Locate the cell with the specified text and output its (x, y) center coordinate. 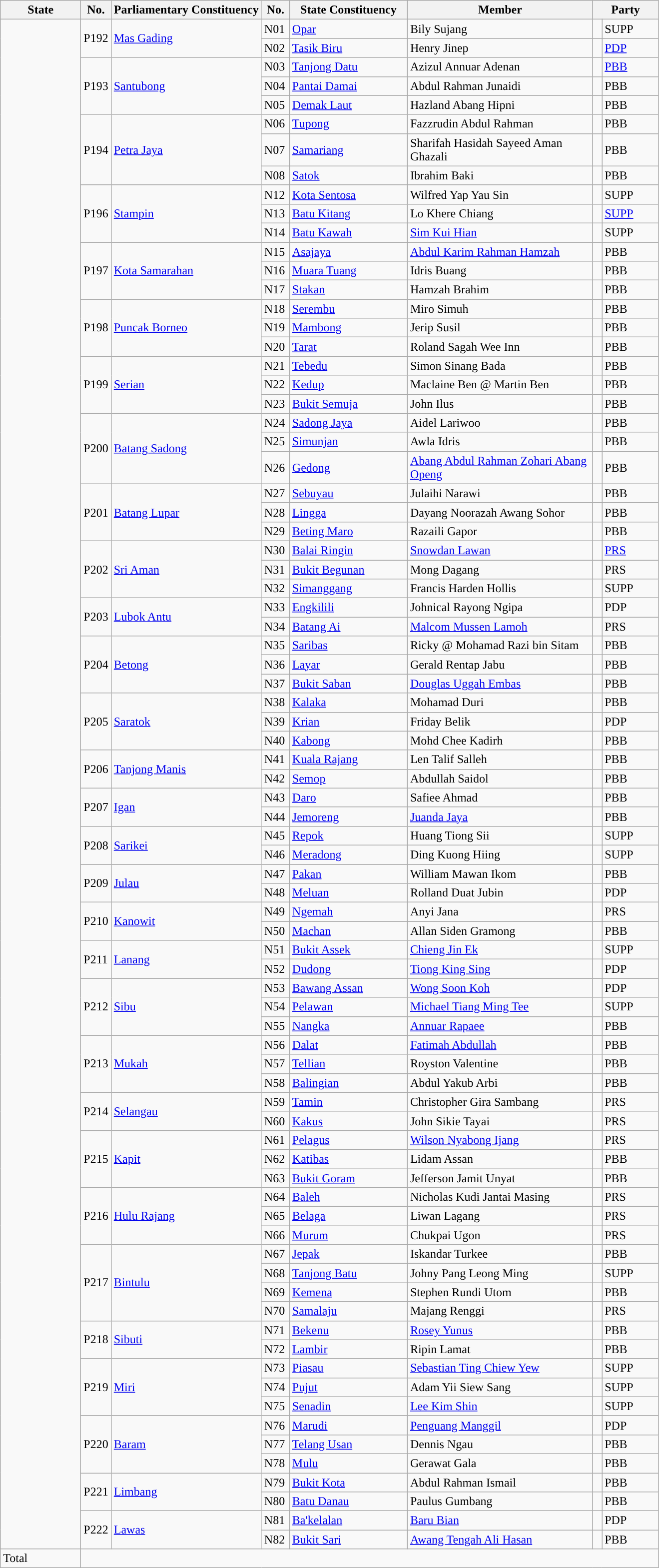
Maclaine Ben @ Martin Ben (500, 385)
Dayang Noorazah Awang Sohor (500, 512)
N14 (275, 232)
Sadong Jaya (348, 423)
Kanowit (186, 921)
Jemoreng (348, 816)
N44 (275, 816)
Nangka (348, 1026)
Miri (186, 1387)
Selangau (186, 1111)
N26 (275, 468)
N28 (275, 512)
Abdul Karim Rahman Hamzah (500, 251)
N32 (275, 589)
Saratok (186, 722)
Jefferson Jamit Unyat (500, 1178)
Ngemah (348, 912)
Sri Aman (186, 569)
Balingian (348, 1083)
P199 (96, 385)
Total (41, 1559)
Bily Sujang (500, 29)
Batu Kawah (348, 232)
Chieng Jin Ek (500, 950)
N15 (275, 251)
N19 (275, 328)
N42 (275, 779)
N66 (275, 1235)
Telang Usan (348, 1444)
Kalaka (348, 703)
Julaihi Narawi (500, 493)
N06 (275, 124)
Anyi Jana (500, 912)
Adam Yii Siew Sang (500, 1387)
Miro Simuh (500, 309)
Sibu (186, 1007)
Saribas (348, 646)
Penguang Manggil (500, 1425)
N73 (275, 1368)
Batang Ai (348, 627)
N16 (275, 271)
Gedong (348, 468)
Lambir (348, 1349)
P216 (96, 1216)
N61 (275, 1140)
Nicholas Kudi Jantai Masing (500, 1197)
Samariang (348, 150)
P220 (96, 1444)
Azizul Annuar Adenan (500, 67)
P215 (96, 1159)
Stephen Rundi Utom (500, 1292)
N54 (275, 1007)
Marudi (348, 1425)
P214 (96, 1111)
Sharifah Hasidah Sayeed Aman Ghazali (500, 150)
William Mawan Ikom (500, 874)
Gerawat Gala (500, 1463)
State Constituency (348, 10)
N24 (275, 423)
P201 (96, 512)
N37 (275, 684)
Idris Buang (500, 271)
N43 (275, 797)
Machan (348, 931)
Meluan (348, 893)
Murum (348, 1235)
Razaili Gapor (500, 531)
Abdul Yakub Arbi (500, 1083)
N62 (275, 1159)
Simon Sinang Bada (500, 366)
N33 (275, 608)
Tiong King Sing (500, 969)
Lubok Antu (186, 617)
P193 (96, 86)
Repok (348, 835)
P205 (96, 722)
Juanda Jaya (500, 816)
Wong Soon Koh (500, 988)
Senadin (348, 1406)
Mas Gading (186, 38)
Layar (348, 665)
N20 (275, 347)
Opar (348, 29)
Roland Sagah Wee Inn (500, 347)
Dalat (348, 1045)
Bukit Assek (348, 950)
Kabong (348, 741)
Majang Renggi (500, 1311)
Kapit (186, 1159)
Engkilili (348, 608)
Len Talif Salleh (500, 760)
Lingga (348, 512)
Rosey Yunus (500, 1330)
Fatimah Abdullah (500, 1045)
Mambong (348, 328)
Batang Sadong (186, 449)
Sibuti (186, 1340)
P202 (96, 569)
Simanggang (348, 589)
P204 (96, 665)
N63 (275, 1178)
Asajaya (348, 251)
Julau (186, 883)
N50 (275, 931)
N55 (275, 1026)
Tarat (348, 347)
Abdullah Saidol (500, 779)
Francis Harden Hollis (500, 589)
P192 (96, 38)
Johnical Rayong Ngipa (500, 608)
Santubong (186, 86)
Balai Ringin (348, 550)
Baram (186, 1444)
N13 (275, 213)
Friday Belik (500, 722)
Puncak Borneo (186, 328)
N31 (275, 569)
Parliamentary Constituency (186, 10)
Aidel Lariwoo (500, 423)
N67 (275, 1254)
N01 (275, 29)
N04 (275, 86)
N77 (275, 1444)
Iskandar Turkee (500, 1254)
N78 (275, 1463)
N64 (275, 1197)
N60 (275, 1121)
Huang Tiong Sii (500, 835)
Ricky @ Mohamad Razi bin Sitam (500, 646)
Hulu Rajang (186, 1216)
Member (500, 10)
Belaga (348, 1216)
N47 (275, 874)
Lidam Assan (500, 1159)
N08 (275, 175)
Sebastian Ting Chiew Yew (500, 1368)
Ba'kelalan (348, 1521)
N27 (275, 493)
N29 (275, 531)
Sebuyau (348, 493)
N79 (275, 1483)
Christopher Gira Sambang (500, 1102)
N46 (275, 854)
Mulu (348, 1463)
N48 (275, 893)
Baru Bian (500, 1521)
Lawas (186, 1530)
Bukit Semuja (348, 404)
Bukit Goram (348, 1178)
N82 (275, 1540)
Abdul Rahman Ismail (500, 1483)
Royston Valentine (500, 1064)
N22 (275, 385)
Pelawan (348, 1007)
Bintulu (186, 1283)
Tamin (348, 1102)
Kakus (348, 1121)
Mong Dagang (500, 569)
P198 (96, 328)
Sarikei (186, 845)
N65 (275, 1216)
Batang Lupar (186, 512)
N07 (275, 150)
P218 (96, 1340)
Abang Abdul Rahman Zohari Abang Openg (500, 468)
Krian (348, 722)
Daro (348, 797)
Abdul Rahman Junaidi (500, 86)
N45 (275, 835)
Sim Kui Hian (500, 232)
N17 (275, 290)
P207 (96, 807)
N05 (275, 105)
N71 (275, 1330)
Simunjan (348, 442)
Allan Siden Gramong (500, 931)
Gerald Rentap Jabu (500, 665)
P219 (96, 1387)
Pujut (348, 1387)
N59 (275, 1102)
Tellian (348, 1064)
Hazland Abang Hipni (500, 105)
Stakan (348, 290)
N41 (275, 760)
N03 (275, 67)
Batu Danau (348, 1502)
P222 (96, 1530)
Wilfred Yap Yau Sin (500, 194)
N21 (275, 366)
Beting Maro (348, 531)
Mohamad Duri (500, 703)
Tupong (348, 124)
Serian (186, 385)
Kota Samarahan (186, 270)
Wilson Nyabong Ijang (500, 1140)
Tanjong Manis (186, 769)
Meradong (348, 854)
N38 (275, 703)
P212 (96, 1007)
N56 (275, 1045)
Bukit Begunan (348, 569)
N68 (275, 1273)
Bukit Saban (348, 684)
Serembu (348, 309)
Mohd Chee Kadirh (500, 741)
P206 (96, 769)
P200 (96, 449)
N58 (275, 1083)
Paulus Gumbang (500, 1502)
Muara Tuang (348, 271)
Demak Laut (348, 105)
Kedup (348, 385)
N51 (275, 950)
Satok (348, 175)
Piasau (348, 1368)
P203 (96, 617)
John Sikie Tayai (500, 1121)
Kemena (348, 1292)
Bukit Kota (348, 1483)
N35 (275, 646)
Lee Kim Shin (500, 1406)
Limbang (186, 1492)
P211 (96, 959)
Bawang Assan (348, 988)
Betong (186, 665)
Pantai Damai (348, 86)
N30 (275, 550)
N81 (275, 1521)
Igan (186, 807)
N36 (275, 665)
N75 (275, 1406)
N57 (275, 1064)
Petra Jaya (186, 150)
Jerip Susil (500, 328)
Chukpai Ugon (500, 1235)
N49 (275, 912)
P197 (96, 270)
N18 (275, 309)
Malcom Mussen Lamoh (500, 627)
P208 (96, 845)
Semop (348, 779)
John Ilus (500, 404)
Safiee Ahmad (500, 797)
N70 (275, 1311)
Jepak (348, 1254)
N39 (275, 722)
Bekenu (348, 1330)
N12 (275, 194)
Rolland Duat Jubin (500, 893)
Kota Sentosa (348, 194)
P217 (96, 1283)
N23 (275, 404)
N69 (275, 1292)
Henry Jinep (500, 48)
Katibas (348, 1159)
N74 (275, 1387)
Awang Tengah Ali Hasan (500, 1540)
Hamzah Brahim (500, 290)
P213 (96, 1064)
P194 (96, 150)
N53 (275, 988)
Tebedu (348, 366)
Stampin (186, 213)
N02 (275, 48)
Ripin Lamat (500, 1349)
Johny Pang Leong Ming (500, 1273)
N34 (275, 627)
State (41, 10)
P221 (96, 1492)
Dudong (348, 969)
Ibrahim Baki (500, 175)
N76 (275, 1425)
N80 (275, 1502)
Bukit Sari (348, 1540)
Snowdan Lawan (500, 550)
N40 (275, 741)
Awla Idris (500, 442)
Lo Khere Chiang (500, 213)
Samalaju (348, 1311)
Baleh (348, 1197)
Lanang (186, 959)
Tasik Biru (348, 48)
Michael Tiang Ming Tee (500, 1007)
Dennis Ngau (500, 1444)
Mukah (186, 1064)
Liwan Lagang (500, 1216)
P209 (96, 883)
Annuar Rapaee (500, 1026)
Pakan (348, 874)
Batu Kitang (348, 213)
Tanjong Batu (348, 1273)
Ding Kuong Hiing (500, 854)
Party (626, 10)
Fazzrudin Abdul Rahman (500, 124)
N25 (275, 442)
N72 (275, 1349)
Tanjong Datu (348, 67)
Kuala Rajang (348, 760)
P210 (96, 921)
Pelagus (348, 1140)
P196 (96, 213)
N52 (275, 969)
Douglas Uggah Embas (500, 684)
